Scan for the cell matching the given text and deliver its [x, y] coordinate at center. 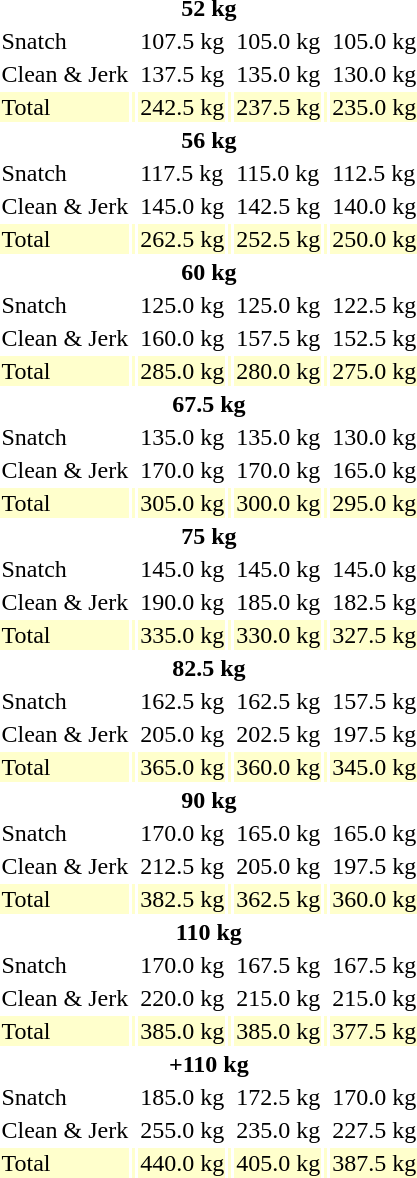
382.5 kg [182, 899]
117.5 kg [182, 173]
285.0 kg [182, 371]
167.5 kg [278, 965]
405.0 kg [278, 1163]
215.0 kg [278, 998]
107.5 kg [182, 41]
190.0 kg [182, 602]
365.0 kg [182, 767]
220.0 kg [182, 998]
300.0 kg [278, 503]
142.5 kg [278, 206]
242.5 kg [182, 107]
262.5 kg [182, 239]
165.0 kg [278, 833]
172.5 kg [278, 1097]
440.0 kg [182, 1163]
237.5 kg [278, 107]
280.0 kg [278, 371]
212.5 kg [182, 866]
157.5 kg [278, 338]
105.0 kg [278, 41]
137.5 kg [182, 74]
255.0 kg [182, 1130]
115.0 kg [278, 173]
160.0 kg [182, 338]
305.0 kg [182, 503]
335.0 kg [182, 635]
360.0 kg [278, 767]
235.0 kg [278, 1130]
252.5 kg [278, 239]
362.5 kg [278, 899]
202.5 kg [278, 734]
330.0 kg [278, 635]
